Capture the cell that displays the provided text and extract its [X, Y] central coordinate. 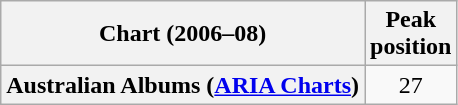
Chart (2006–08) [183, 34]
Peakposition [411, 34]
Australian Albums (ARIA Charts) [183, 85]
27 [411, 85]
